For the text-containing cell, return its midpoint in (X, Y) coordinate format. 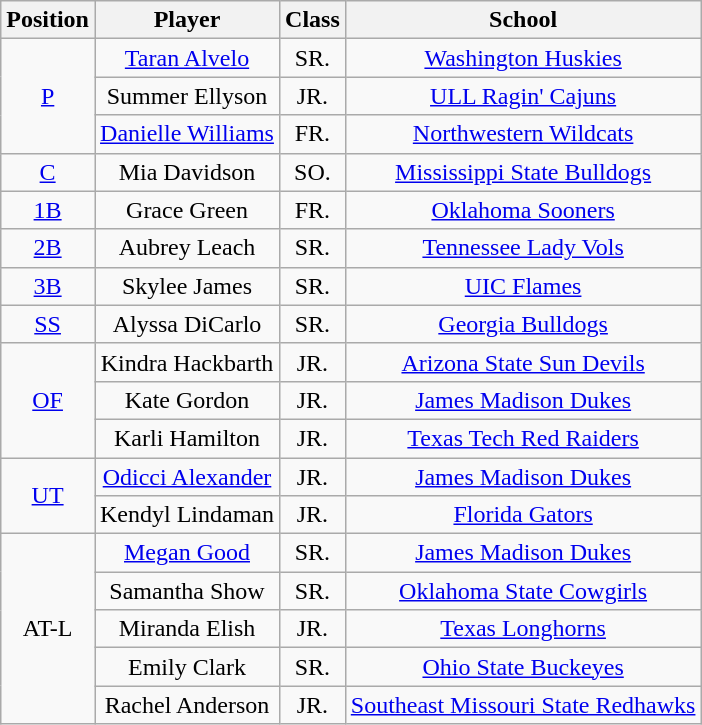
Odicci Alexander (186, 477)
Emily Clark (186, 667)
Kindra Hackbarth (186, 362)
Southeast Missouri State Redhawks (523, 705)
Rachel Anderson (186, 705)
Mississippi State Bulldogs (523, 172)
Grace Green (186, 210)
Samantha Show (186, 591)
Arizona State Sun Devils (523, 362)
Megan Good (186, 553)
Texas Longhorns (523, 629)
C (48, 172)
Texas Tech Red Raiders (523, 438)
Aubrey Leach (186, 248)
Oklahoma Sooners (523, 210)
Karli Hamilton (186, 438)
Summer Ellyson (186, 96)
P (48, 96)
Alyssa DiCarlo (186, 324)
Mia Davidson (186, 172)
Georgia Bulldogs (523, 324)
Taran Alvelo (186, 58)
UT (48, 496)
UIC Flames (523, 286)
Oklahoma State Cowgirls (523, 591)
Ohio State Buckeyes (523, 667)
Miranda Elish (186, 629)
Position (48, 20)
Washington Huskies (523, 58)
OF (48, 400)
ULL Ragin' Cajuns (523, 96)
Danielle Williams (186, 134)
SO. (313, 172)
SS (48, 324)
Kate Gordon (186, 400)
Florida Gators (523, 515)
AT-L (48, 629)
2B (48, 248)
Tennessee Lady Vols (523, 248)
Kendyl Lindaman (186, 515)
Class (313, 20)
Player (186, 20)
Skylee James (186, 286)
Northwestern Wildcats (523, 134)
3B (48, 286)
School (523, 20)
1B (48, 210)
